Extract the [X, Y] coordinate from the center of the cell holding the provided text.  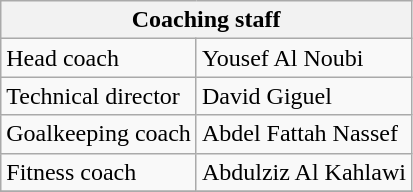
Abdel Fattah Nassef [304, 134]
Head coach [99, 58]
David Giguel [304, 96]
Technical director [99, 96]
Coaching staff [206, 20]
Goalkeeping coach [99, 134]
Yousef Al Noubi [304, 58]
Fitness coach [99, 172]
Abdulziz Al Kahlawi [304, 172]
